Identify which cell holds the provided text, then report its [x, y] central coordinate. 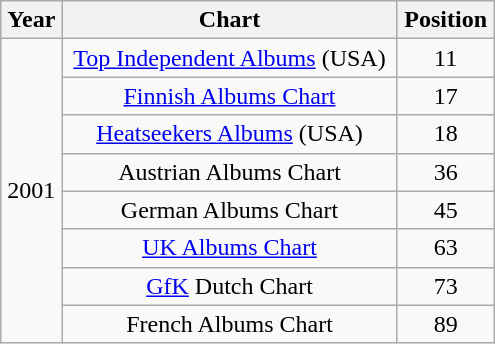
63 [446, 248]
2001 [32, 191]
German Albums Chart [230, 210]
Austrian Albums Chart [230, 172]
French Albums Chart [230, 324]
Chart [230, 20]
UK Albums Chart [230, 248]
18 [446, 134]
Top Independent Albums (USA) [230, 58]
Year [32, 20]
GfK Dutch Chart [230, 286]
89 [446, 324]
Finnish Albums Chart [230, 96]
36 [446, 172]
Heatseekers Albums (USA) [230, 134]
73 [446, 286]
45 [446, 210]
Position [446, 20]
11 [446, 58]
17 [446, 96]
